Pinpoint the cell where the given text exists, returning its (x, y) midpoint coordinate. 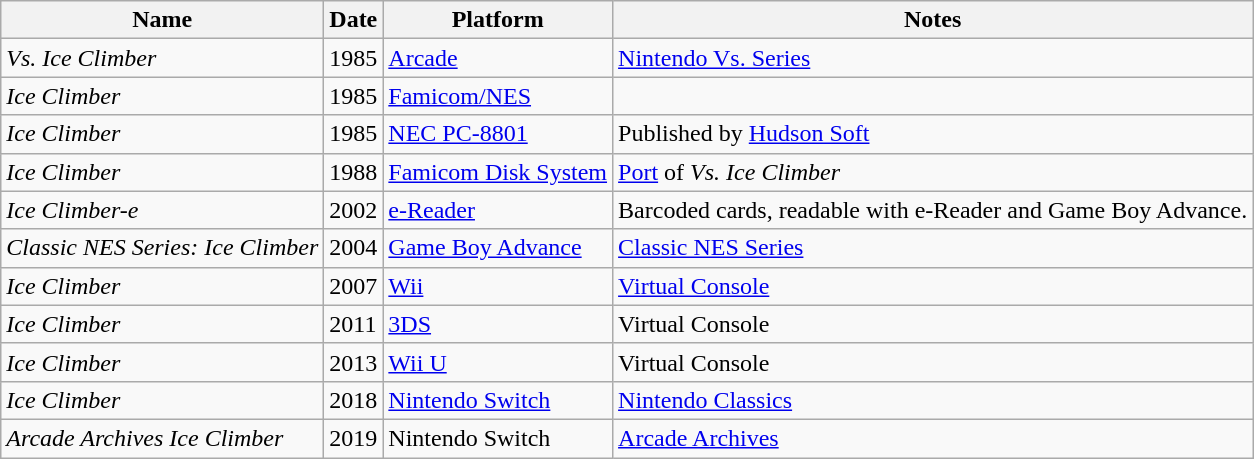
1988 (354, 172)
Nintendo Vs. Series (933, 58)
e-Reader (498, 210)
Ice Climber-e (162, 210)
2004 (354, 248)
Name (162, 20)
Famicom/NES (498, 96)
Wii U (498, 362)
2007 (354, 286)
Date (354, 20)
Vs. Ice Climber (162, 58)
Arcade Archives (933, 438)
Barcoded cards, readable with e-Reader and Game Boy Advance. (933, 210)
Famicom Disk System (498, 172)
Nintendo Classics (933, 400)
2002 (354, 210)
Classic NES Series (933, 248)
2018 (354, 400)
Platform (498, 20)
2011 (354, 324)
Arcade Archives Ice Climber (162, 438)
2013 (354, 362)
Notes (933, 20)
Game Boy Advance (498, 248)
2019 (354, 438)
Arcade (498, 58)
3DS (498, 324)
Wii (498, 286)
Published by Hudson Soft (933, 134)
Port of Vs. Ice Climber (933, 172)
Classic NES Series: Ice Climber (162, 248)
NEC PC-8801 (498, 134)
